Determine the (X, Y) coordinate at the center of the cell enclosing the given text.  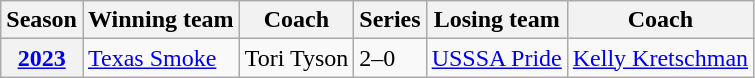
USSSA Pride (496, 58)
2023 (42, 58)
Winning team (160, 20)
Season (42, 20)
Tori Tyson (296, 58)
Kelly Kretschman (660, 58)
2–0 (390, 58)
Series (390, 20)
Losing team (496, 20)
Texas Smoke (160, 58)
